Locate the cell with the specified text and output its (X, Y) center coordinate. 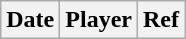
Date (30, 20)
Ref (160, 20)
Player (99, 20)
